Return the (X, Y) coordinate for the center point of the cell that contains the specified text.  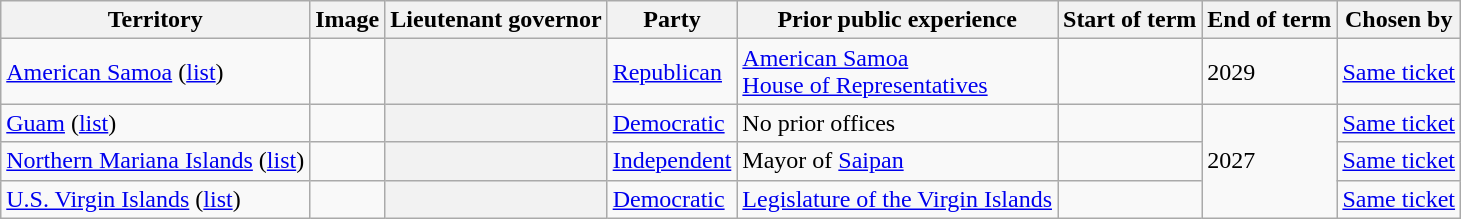
Northern Mariana Islands (list) (156, 161)
Party (672, 20)
2029 (1270, 72)
Start of term (1130, 20)
Image (348, 20)
Territory (156, 20)
Lieutenant governor (496, 20)
Republican (672, 72)
Guam (list) (156, 123)
Independent (672, 161)
Chosen by (1399, 20)
No prior offices (898, 123)
American SamoaHouse of Representatives (898, 72)
2027 (1270, 161)
Prior public experience (898, 20)
Legislature of the Virgin Islands (898, 199)
American Samoa (list) (156, 72)
Mayor of Saipan (898, 161)
U.S. Virgin Islands (list) (156, 199)
End of term (1270, 20)
